Determine the (x, y) coordinate at the center of the cell enclosing the given text.  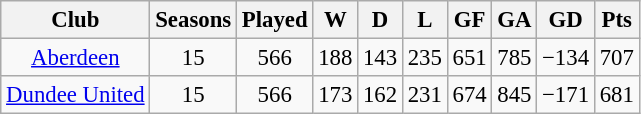
143 (380, 58)
L (424, 20)
188 (336, 58)
785 (514, 58)
GD (566, 20)
674 (470, 95)
235 (424, 58)
−171 (566, 95)
GA (514, 20)
845 (514, 95)
Seasons (194, 20)
Aberdeen (76, 58)
Club (76, 20)
681 (616, 95)
Pts (616, 20)
GF (470, 20)
231 (424, 95)
−134 (566, 58)
D (380, 20)
Played (274, 20)
162 (380, 95)
W (336, 20)
707 (616, 58)
Dundee United (76, 95)
651 (470, 58)
173 (336, 95)
